Capture the cell that displays the provided text and extract its (x, y) central coordinate. 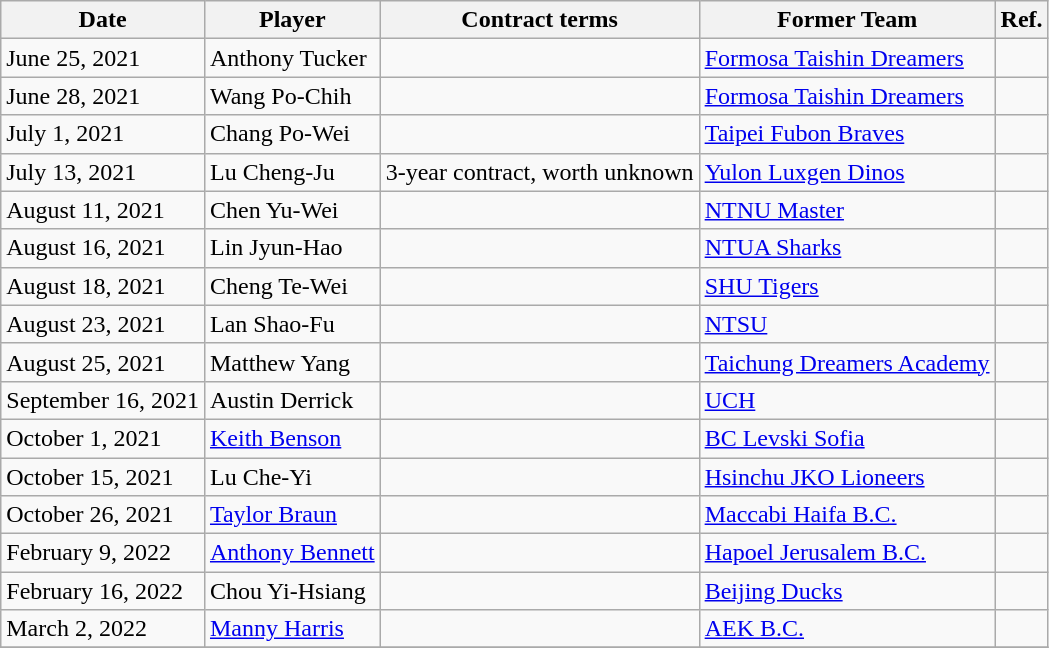
Cheng Te-Wei (292, 286)
Player (292, 20)
Lu Cheng-Ju (292, 172)
Ref. (1022, 20)
Yulon Luxgen Dinos (847, 172)
Maccabi Haifa B.C. (847, 515)
July 13, 2021 (103, 172)
Beijing Ducks (847, 591)
October 15, 2021 (103, 477)
February 9, 2022 (103, 553)
Contract terms (540, 20)
NTSU (847, 324)
August 16, 2021 (103, 248)
Matthew Yang (292, 362)
October 1, 2021 (103, 438)
UCH (847, 400)
Hapoel Jerusalem B.C. (847, 553)
Date (103, 20)
Manny Harris (292, 629)
October 26, 2021 (103, 515)
August 18, 2021 (103, 286)
Taylor Braun (292, 515)
February 16, 2022 (103, 591)
Lan Shao-Fu (292, 324)
SHU Tigers (847, 286)
Hsinchu JKO Lioneers (847, 477)
Austin Derrick (292, 400)
March 2, 2022 (103, 629)
Taichung Dreamers Academy (847, 362)
Lu Che-Yi (292, 477)
NTNU Master (847, 210)
Chang Po-Wei (292, 134)
AEK B.C. (847, 629)
September 16, 2021 (103, 400)
July 1, 2021 (103, 134)
BC Levski Sofia (847, 438)
Wang Po-Chih (292, 96)
June 25, 2021 (103, 58)
June 28, 2021 (103, 96)
Former Team (847, 20)
August 11, 2021 (103, 210)
Anthony Tucker (292, 58)
Keith Benson (292, 438)
Taipei Fubon Braves (847, 134)
Chen Yu-Wei (292, 210)
August 25, 2021 (103, 362)
Chou Yi-Hsiang (292, 591)
3-year contract, worth unknown (540, 172)
Lin Jyun-Hao (292, 248)
August 23, 2021 (103, 324)
NTUA Sharks (847, 248)
Anthony Bennett (292, 553)
